Pinpoint the cell where the given text exists, returning its (X, Y) midpoint coordinate. 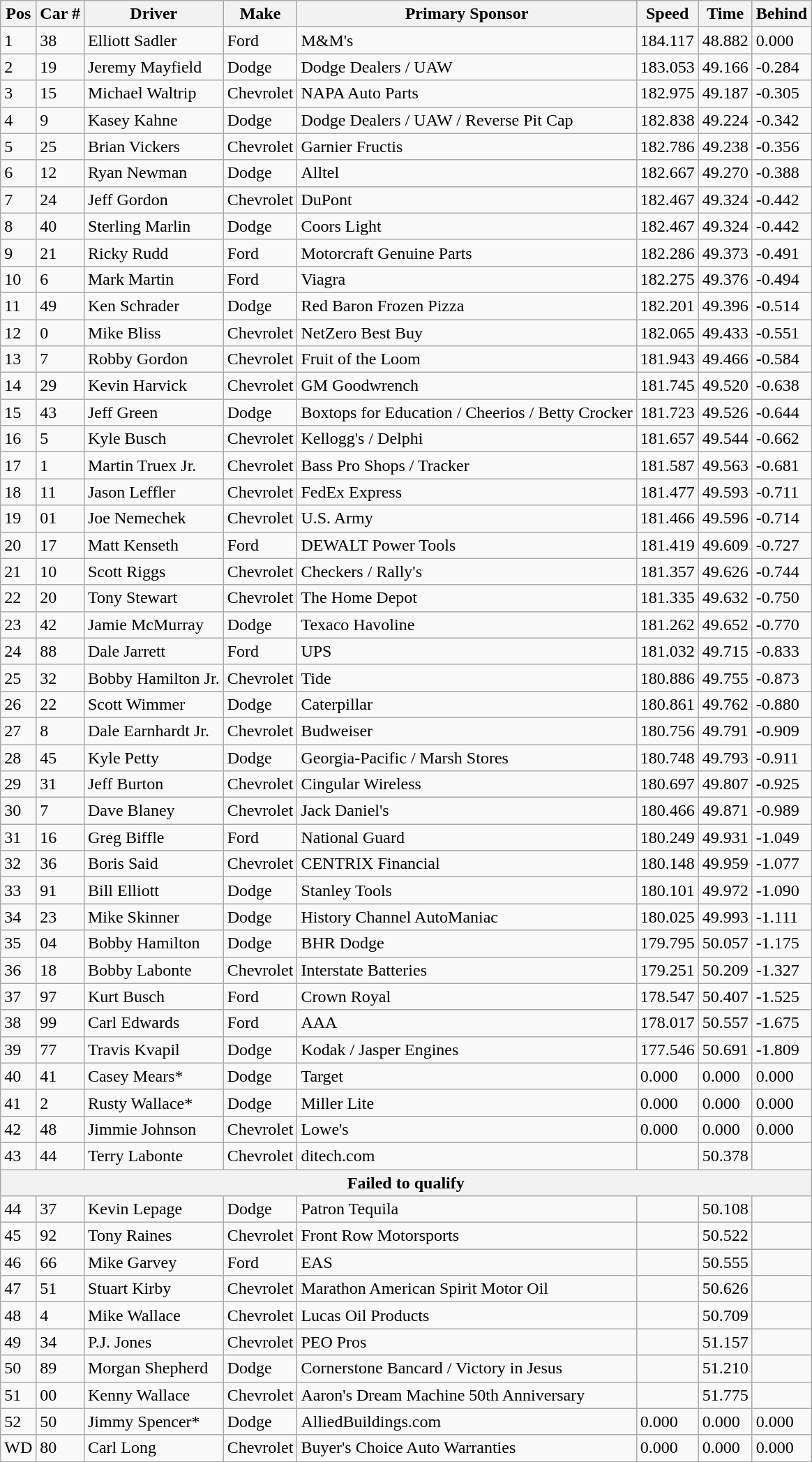
Kurt Busch (153, 997)
Michael Waltrip (153, 94)
51.210 (725, 1368)
50.557 (725, 1023)
Dale Jarrett (153, 651)
Martin Truex Jr. (153, 465)
178.017 (667, 1023)
AlliedBuildings.com (467, 1422)
49.224 (725, 120)
97 (60, 997)
182.838 (667, 120)
Kenny Wallace (153, 1395)
The Home Depot (467, 598)
-0.551 (781, 333)
50.057 (725, 943)
49.993 (725, 917)
-0.744 (781, 572)
0 (60, 333)
180.748 (667, 757)
ditech.com (467, 1156)
Joe Nemechek (153, 519)
80 (60, 1448)
Brian Vickers (153, 147)
-1.525 (781, 997)
-1.111 (781, 917)
182.201 (667, 306)
-0.514 (781, 306)
Boxtops for Education / Cheerios / Betty Crocker (467, 412)
28 (18, 757)
-0.714 (781, 519)
Mike Garvey (153, 1262)
180.249 (667, 837)
Car # (60, 14)
181.466 (667, 519)
Jeff Burton (153, 784)
Time (725, 14)
-0.880 (781, 704)
Dodge Dealers / UAW (467, 67)
Viagra (467, 279)
-1.175 (781, 943)
49.931 (725, 837)
50.407 (725, 997)
49.762 (725, 704)
Target (467, 1076)
CENTRIX Financial (467, 864)
30 (18, 811)
66 (60, 1262)
Scott Wimmer (153, 704)
Mike Bliss (153, 333)
Checkers / Rally's (467, 572)
181.262 (667, 625)
EAS (467, 1262)
GM Goodwrench (467, 386)
Jamie McMurray (153, 625)
-1.675 (781, 1023)
Interstate Batteries (467, 970)
-1.327 (781, 970)
U.S. Army (467, 519)
Mike Skinner (153, 917)
27 (18, 731)
49.652 (725, 625)
179.251 (667, 970)
46 (18, 1262)
Rusty Wallace* (153, 1103)
Georgia-Pacific / Marsh Stores (467, 757)
180.756 (667, 731)
181.723 (667, 412)
177.546 (667, 1050)
Stuart Kirby (153, 1289)
49.396 (725, 306)
-1.090 (781, 890)
50.209 (725, 970)
3 (18, 94)
182.286 (667, 253)
49.238 (725, 147)
Primary Sponsor (467, 14)
Kyle Busch (153, 439)
Lowe's (467, 1129)
92 (60, 1236)
Mike Wallace (153, 1315)
49.376 (725, 279)
Motorcraft Genuine Parts (467, 253)
181.357 (667, 572)
Aaron's Dream Machine 50th Anniversary (467, 1395)
182.275 (667, 279)
14 (18, 386)
Dale Earnhardt Jr. (153, 731)
26 (18, 704)
50.555 (725, 1262)
DuPont (467, 200)
Jeff Green (153, 412)
DEWALT Power Tools (467, 545)
51.157 (725, 1342)
49.626 (725, 572)
Jeremy Mayfield (153, 67)
Marathon American Spirit Motor Oil (467, 1289)
Carl Long (153, 1448)
-0.342 (781, 120)
Jimmie Johnson (153, 1129)
184.117 (667, 40)
180.861 (667, 704)
49.807 (725, 784)
182.667 (667, 173)
49.544 (725, 439)
Robby Gordon (153, 359)
49.755 (725, 678)
33 (18, 890)
50.691 (725, 1050)
Tide (467, 678)
-1.049 (781, 837)
49.632 (725, 598)
Sterling Marlin (153, 226)
50.108 (725, 1209)
BHR Dodge (467, 943)
-0.388 (781, 173)
NetZero Best Buy (467, 333)
Travis Kvapil (153, 1050)
M&M's (467, 40)
Mark Martin (153, 279)
50.378 (725, 1156)
Crown Royal (467, 997)
181.335 (667, 598)
179.795 (667, 943)
PEO Pros (467, 1342)
Red Baron Frozen Pizza (467, 306)
181.477 (667, 492)
Coors Light (467, 226)
Speed (667, 14)
Garnier Fructis (467, 147)
Carl Edwards (153, 1023)
FedEx Express (467, 492)
Tony Stewart (153, 598)
Dodge Dealers / UAW / Reverse Pit Cap (467, 120)
Failed to qualify (406, 1183)
Ricky Rudd (153, 253)
Stanley Tools (467, 890)
-0.644 (781, 412)
Alltel (467, 173)
Kasey Kahne (153, 120)
Buyer's Choice Auto Warranties (467, 1448)
89 (60, 1368)
Cornerstone Bancard / Victory in Jesus (467, 1368)
-0.638 (781, 386)
47 (18, 1289)
Ryan Newman (153, 173)
77 (60, 1050)
-0.750 (781, 598)
Jason Leffler (153, 492)
49.972 (725, 890)
-0.833 (781, 651)
-0.727 (781, 545)
Boris Said (153, 864)
180.697 (667, 784)
-0.911 (781, 757)
Kevin Lepage (153, 1209)
Jeff Gordon (153, 200)
178.547 (667, 997)
181.587 (667, 465)
AAA (467, 1023)
-0.284 (781, 67)
Caterpillar (467, 704)
35 (18, 943)
49.959 (725, 864)
49.187 (725, 94)
49.791 (725, 731)
49.270 (725, 173)
-0.356 (781, 147)
180.466 (667, 811)
180.148 (667, 864)
-0.662 (781, 439)
181.419 (667, 545)
-1.809 (781, 1050)
Terry Labonte (153, 1156)
49.609 (725, 545)
180.101 (667, 890)
180.886 (667, 678)
49.520 (725, 386)
49.715 (725, 651)
Dave Blaney (153, 811)
99 (60, 1023)
National Guard (467, 837)
-0.491 (781, 253)
-1.077 (781, 864)
Scott Riggs (153, 572)
39 (18, 1050)
52 (18, 1422)
-0.711 (781, 492)
P.J. Jones (153, 1342)
49.466 (725, 359)
182.786 (667, 147)
49.793 (725, 757)
Matt Kenseth (153, 545)
51.775 (725, 1395)
Morgan Shepherd (153, 1368)
88 (60, 651)
-0.770 (781, 625)
-0.989 (781, 811)
Front Row Motorsports (467, 1236)
Budweiser (467, 731)
-0.925 (781, 784)
Patron Tequila (467, 1209)
Ken Schrader (153, 306)
Kodak / Jasper Engines (467, 1050)
48.882 (725, 40)
UPS (467, 651)
Casey Mears* (153, 1076)
Pos (18, 14)
Tony Raines (153, 1236)
Kevin Harvick (153, 386)
181.943 (667, 359)
Cingular Wireless (467, 784)
182.975 (667, 94)
182.065 (667, 333)
13 (18, 359)
49.166 (725, 67)
-0.584 (781, 359)
Elliott Sadler (153, 40)
50.709 (725, 1315)
Bobby Labonte (153, 970)
49.596 (725, 519)
50.522 (725, 1236)
180.025 (667, 917)
49.563 (725, 465)
History Channel AutoManiac (467, 917)
49.593 (725, 492)
00 (60, 1395)
-0.305 (781, 94)
Bill Elliott (153, 890)
-0.494 (781, 279)
-0.681 (781, 465)
Kellogg's / Delphi (467, 439)
Jimmy Spencer* (153, 1422)
Jack Daniel's (467, 811)
Bass Pro Shops / Tracker (467, 465)
Bobby Hamilton Jr. (153, 678)
49.526 (725, 412)
Lucas Oil Products (467, 1315)
Make (260, 14)
181.032 (667, 651)
Bobby Hamilton (153, 943)
Driver (153, 14)
NAPA Auto Parts (467, 94)
04 (60, 943)
-0.873 (781, 678)
Texaco Havoline (467, 625)
91 (60, 890)
01 (60, 519)
49.373 (725, 253)
181.745 (667, 386)
Behind (781, 14)
Miller Lite (467, 1103)
WD (18, 1448)
-0.909 (781, 731)
49.871 (725, 811)
181.657 (667, 439)
49.433 (725, 333)
183.053 (667, 67)
Greg Biffle (153, 837)
Fruit of the Loom (467, 359)
Kyle Petty (153, 757)
50.626 (725, 1289)
